Locate the cell with the specified text and output its (x, y) center coordinate. 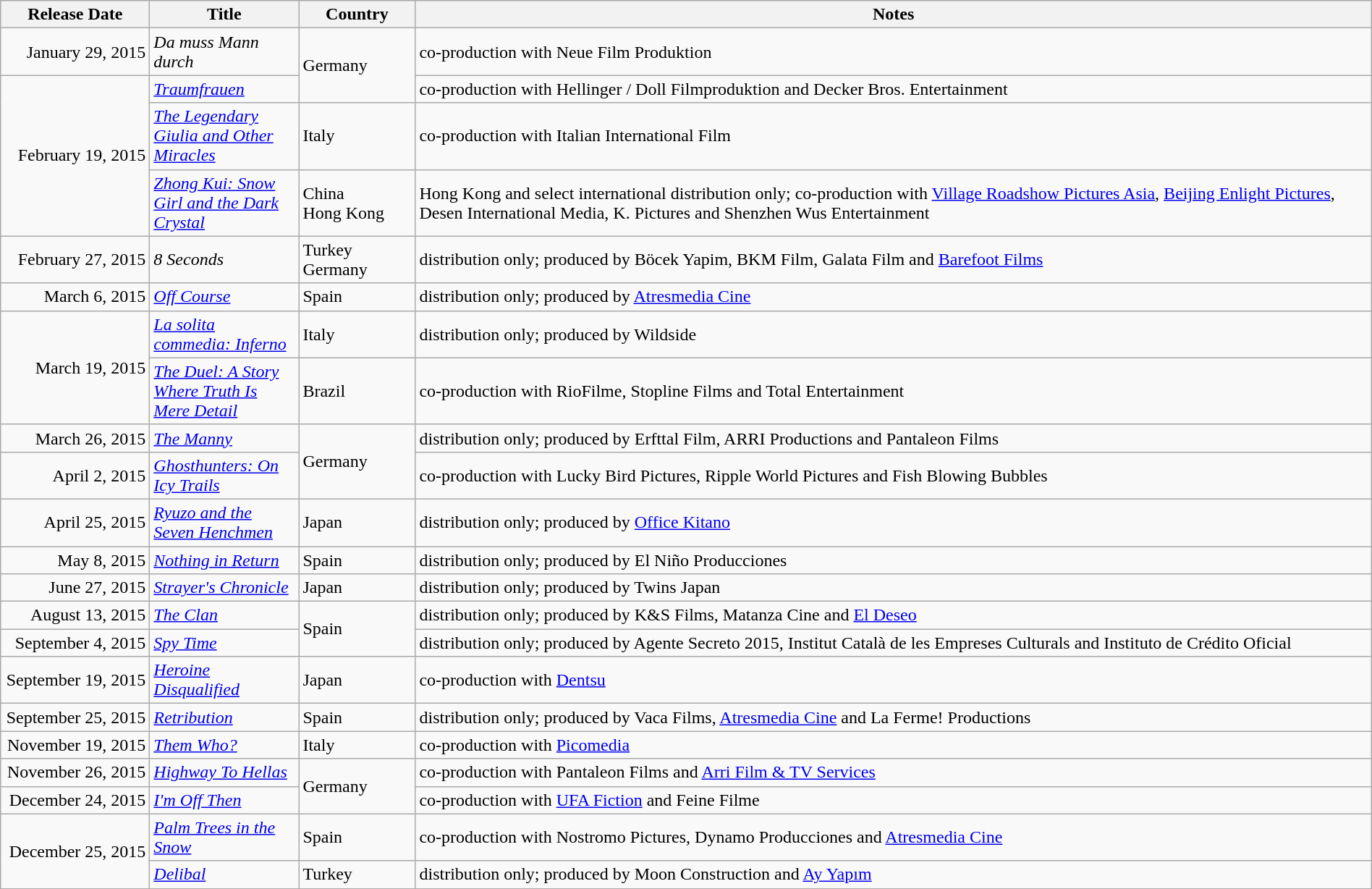
December 24, 2015 (75, 800)
distribution only; produced by El Niño Producciones (893, 560)
co-production with Picomedia (893, 745)
March 6, 2015 (75, 297)
co-production with Dentsu (893, 681)
June 27, 2015 (75, 588)
The Clan (224, 615)
Palm Trees in the Snow (224, 837)
April 25, 2015 (75, 523)
Notes (893, 14)
Delibal (224, 875)
Heroine Disqualified (224, 681)
Strayer's Chronicle (224, 588)
March 19, 2015 (75, 368)
August 13, 2015 (75, 615)
November 19, 2015 (75, 745)
co-production with Nostromo Pictures, Dynamo Producciones and Atresmedia Cine (893, 837)
February 27, 2015 (75, 259)
distribution only; produced by Erfttal Film, ARRI Productions and Pantaleon Films (893, 438)
co-production with RioFilme, Stopline Films and Total Entertainment (893, 391)
Turkey (357, 875)
Ghosthunters: On Icy Trails (224, 475)
Title (224, 14)
The Legendary Giulia and Other Miracles (224, 136)
distribution only; produced by Wildside (893, 334)
The Duel: A Story Where Truth Is Mere Detail (224, 391)
8 Seconds (224, 259)
co-production with Hellinger / Doll Filmproduktion and Decker Bros. Entertainment (893, 89)
co-production with Lucky Bird Pictures, Ripple World Pictures and Fish Blowing Bubbles (893, 475)
distribution only; produced by Atresmedia Cine (893, 297)
Turkey Germany (357, 259)
September 25, 2015 (75, 717)
February 19, 2015 (75, 156)
Traumfrauen (224, 89)
Retribution (224, 717)
distribution only; produced by Agente Secreto 2015, Institut Català de les Empreses Culturals and Instituto de Crédito Oficial (893, 643)
distribution only; produced by Moon Construction and Ay Yapım (893, 875)
distribution only; produced by Twins Japan (893, 588)
co-production with Italian International Film (893, 136)
January 29, 2015 (75, 52)
Release Date (75, 14)
co-production with UFA Fiction and Feine Filme (893, 800)
Zhong Kui: Snow Girl and the Dark Crystal (224, 203)
co-production with Neue Film Produktion (893, 52)
I'm Off Then (224, 800)
March 26, 2015 (75, 438)
May 8, 2015 (75, 560)
China Hong Kong (357, 203)
La solita commedia: Inferno (224, 334)
Spy Time (224, 643)
November 26, 2015 (75, 772)
September 4, 2015 (75, 643)
Off Course (224, 297)
The Manny (224, 438)
December 25, 2015 (75, 851)
distribution only; produced by Böcek Yapim, BKM Film, Galata Film and Barefoot Films (893, 259)
Highway To Hellas (224, 772)
distribution only; produced by Vaca Films, Atresmedia Cine and La Ferme! Productions (893, 717)
Them Who? (224, 745)
distribution only; produced by Office Kitano (893, 523)
Brazil (357, 391)
September 19, 2015 (75, 681)
April 2, 2015 (75, 475)
Country (357, 14)
Ryuzo and the Seven Henchmen (224, 523)
Nothing in Return (224, 560)
distribution only; produced by K&S Films, Matanza Cine and El Deseo (893, 615)
co-production with Pantaleon Films and Arri Film & TV Services (893, 772)
Da muss Mann durch (224, 52)
